From the cell containing the given text, extract its center point as [X, Y] coordinate. 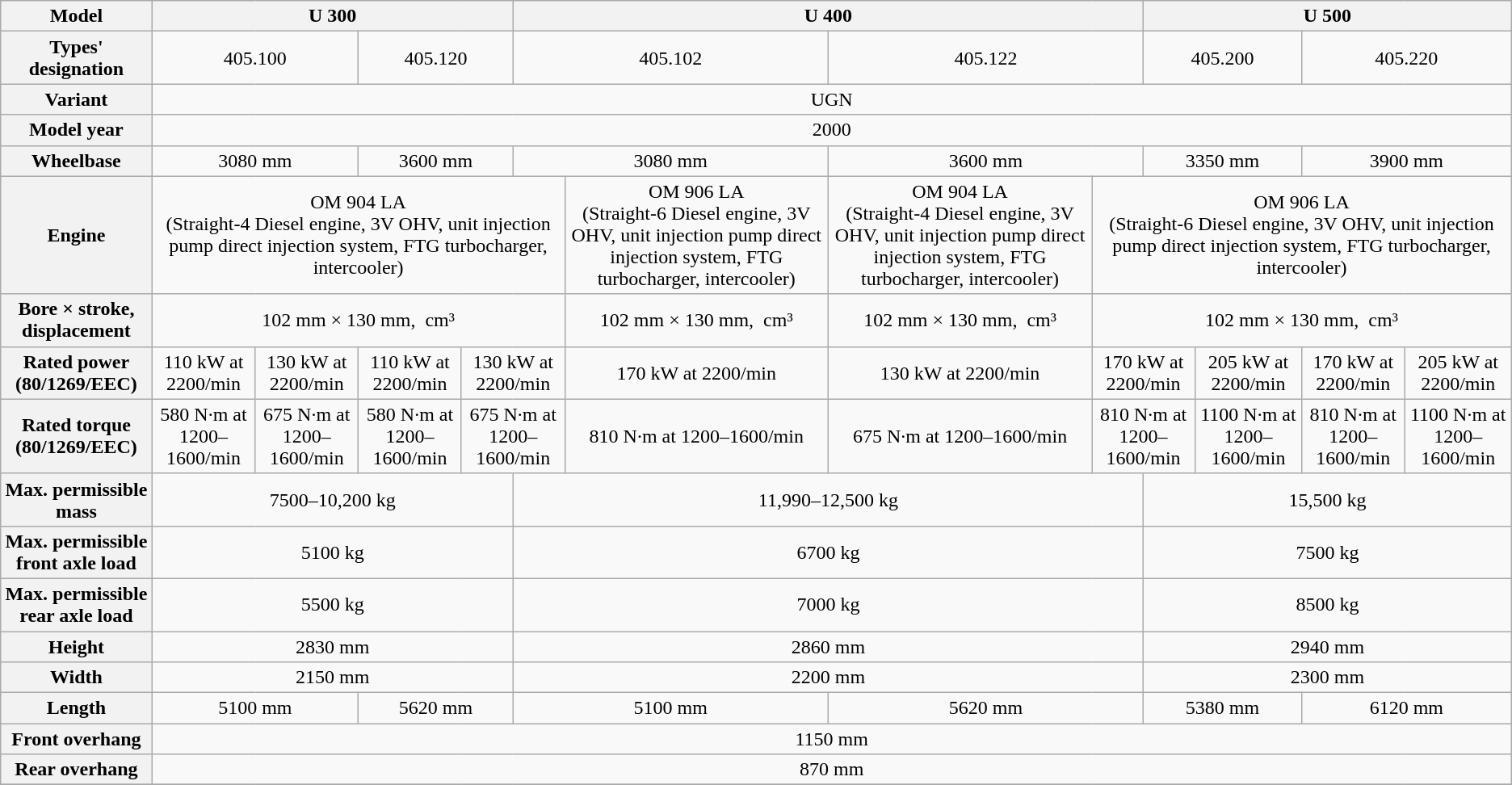
UGN [832, 99]
3350 mm [1223, 161]
870 mm [832, 770]
U 300 [333, 16]
8500 kg [1328, 604]
405.102 [670, 58]
Types' designation [76, 58]
Engine [76, 235]
1150 mm [832, 739]
405.120 [436, 58]
2860 mm [828, 647]
2200 mm [828, 678]
Max. permissible rear axle load [76, 604]
405.100 [255, 58]
2830 mm [333, 647]
2940 mm [1328, 647]
Model year [76, 130]
7500–10,200 kg [333, 499]
Rear overhang [76, 770]
5500 kg [333, 604]
Max. permissible mass [76, 499]
Bore × stroke, displacement [76, 320]
Length [76, 708]
Width [76, 678]
5380 mm [1223, 708]
2000 [832, 130]
2300 mm [1328, 678]
405.200 [1223, 58]
Rated torque (80/1269/EEC) [76, 436]
Model [76, 16]
6120 mm [1406, 708]
15,500 kg [1328, 499]
Max. permissible front axle load [76, 552]
5100 kg [333, 552]
Front overhang [76, 739]
3900 mm [1406, 161]
Wheelbase [76, 161]
2150 mm [333, 678]
Rated power (80/1269/EEC) [76, 373]
U 400 [828, 16]
405.220 [1406, 58]
11,990–12,500 kg [828, 499]
U 500 [1328, 16]
Variant [76, 99]
7500 kg [1328, 552]
Height [76, 647]
6700 kg [828, 552]
405.122 [985, 58]
7000 kg [828, 604]
